Capture the cell that displays the provided text and extract its [X, Y] central coordinate. 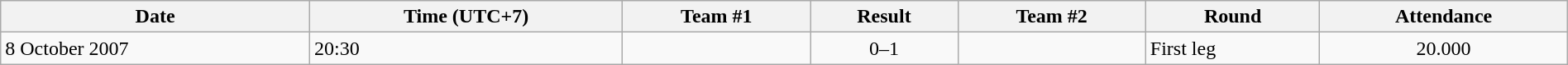
Round [1232, 17]
Team #1 [716, 17]
Time (UTC+7) [466, 17]
0–1 [884, 48]
Date [155, 17]
20.000 [1444, 48]
First leg [1232, 48]
8 October 2007 [155, 48]
Attendance [1444, 17]
Result [884, 17]
Team #2 [1052, 17]
20:30 [466, 48]
